Determine the (x, y) coordinate at the center of the cell enclosing the given text.  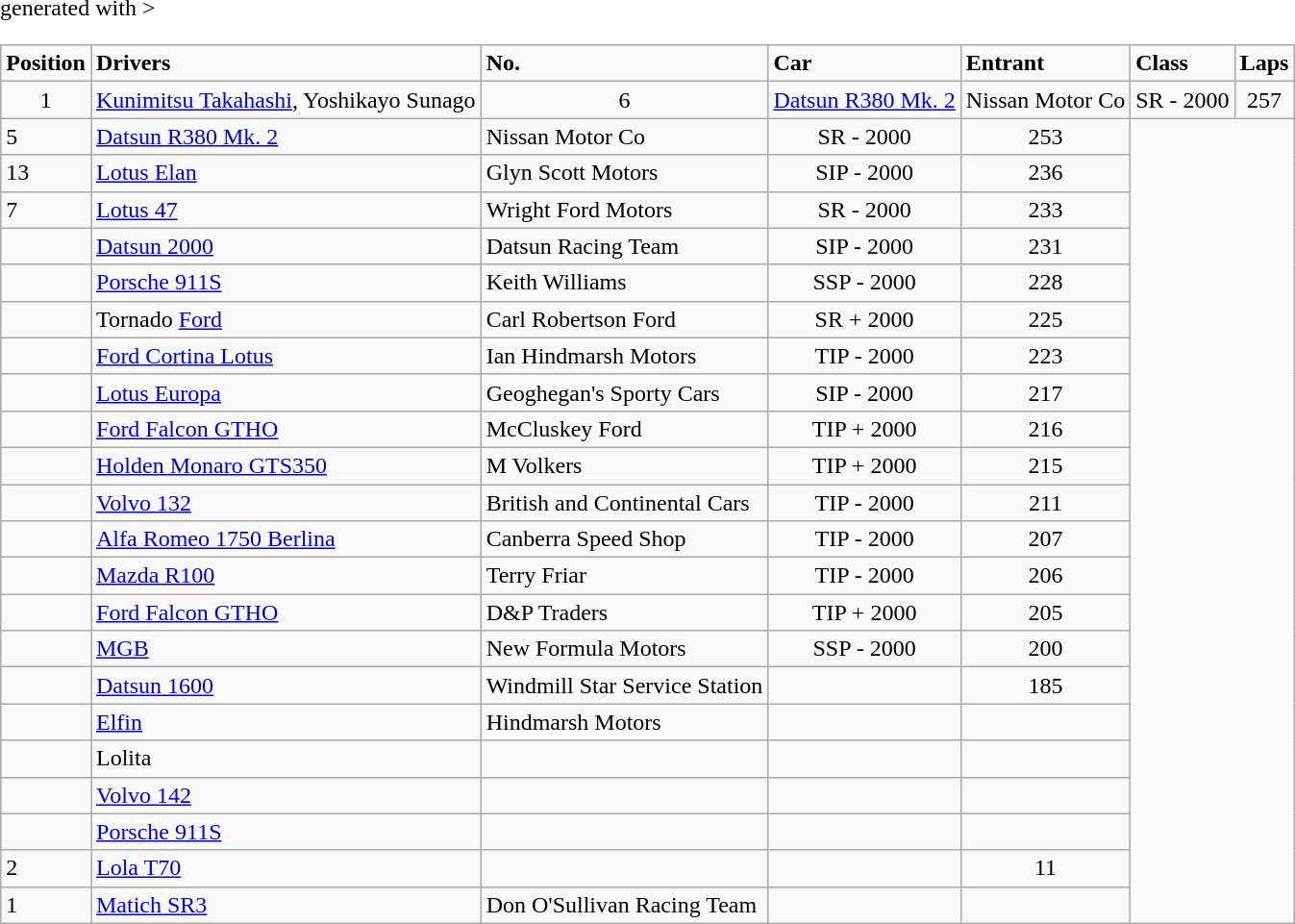
185 (1045, 686)
Kunimitsu Takahashi, Yoshikayo Sunago (286, 100)
Position (46, 63)
5 (46, 137)
13 (46, 173)
233 (1045, 210)
M Volkers (625, 465)
Terry Friar (625, 576)
Canberra Speed Shop (625, 539)
253 (1045, 137)
215 (1045, 465)
MGB (286, 649)
Ian Hindmarsh Motors (625, 356)
Hindmarsh Motors (625, 722)
200 (1045, 649)
Tornado Ford (286, 319)
British and Continental Cars (625, 503)
Datsun 2000 (286, 246)
216 (1045, 429)
223 (1045, 356)
Volvo 142 (286, 795)
Matich SR3 (286, 905)
Mazda R100 (286, 576)
Lotus Europa (286, 392)
Keith Williams (625, 283)
Lotus Elan (286, 173)
217 (1045, 392)
205 (1045, 612)
Lotus 47 (286, 210)
Carl Robertson Ford (625, 319)
6 (625, 100)
Car (864, 63)
Laps (1264, 63)
206 (1045, 576)
Entrant (1045, 63)
236 (1045, 173)
McCluskey Ford (625, 429)
228 (1045, 283)
Drivers (286, 63)
Don O'Sullivan Racing Team (625, 905)
211 (1045, 503)
Ford Cortina Lotus (286, 356)
Holden Monaro GTS350 (286, 465)
Class (1183, 63)
Lolita (286, 759)
Alfa Romeo 1750 Berlina (286, 539)
Geoghegan's Sporty Cars (625, 392)
Elfin (286, 722)
207 (1045, 539)
Lola T70 (286, 868)
231 (1045, 246)
No. (625, 63)
7 (46, 210)
Glyn Scott Motors (625, 173)
Volvo 132 (286, 503)
SR + 2000 (864, 319)
257 (1264, 100)
225 (1045, 319)
Datsun 1600 (286, 686)
2 (46, 868)
Windmill Star Service Station (625, 686)
Wright Ford Motors (625, 210)
D&P Traders (625, 612)
Datsun Racing Team (625, 246)
11 (1045, 868)
New Formula Motors (625, 649)
